Output the (X, Y) coordinate of the center of the cell containing the given text.  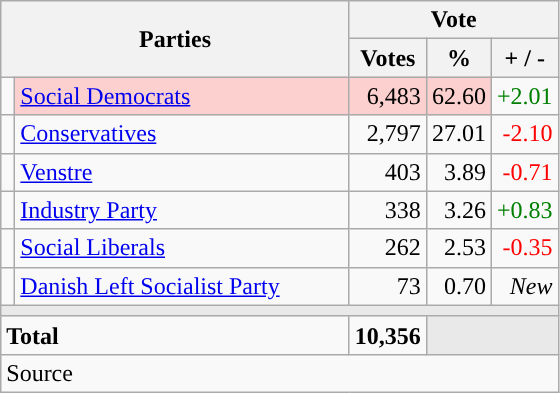
+ / - (524, 58)
Total (176, 335)
-2.10 (524, 134)
3.89 (458, 172)
Parties (176, 39)
Danish Left Socialist Party (182, 286)
Vote (454, 20)
-0.35 (524, 248)
+0.83 (524, 210)
10,356 (388, 335)
Conservatives (182, 134)
+2.01 (524, 96)
338 (388, 210)
27.01 (458, 134)
% (458, 58)
Social Liberals (182, 248)
262 (388, 248)
62.60 (458, 96)
73 (388, 286)
403 (388, 172)
0.70 (458, 286)
Social Democrats (182, 96)
6,483 (388, 96)
Votes (388, 58)
2,797 (388, 134)
Industry Party (182, 210)
-0.71 (524, 172)
Venstre (182, 172)
2.53 (458, 248)
3.26 (458, 210)
Source (280, 373)
New (524, 286)
